Scan for the cell matching the given text and deliver its [X, Y] coordinate at center. 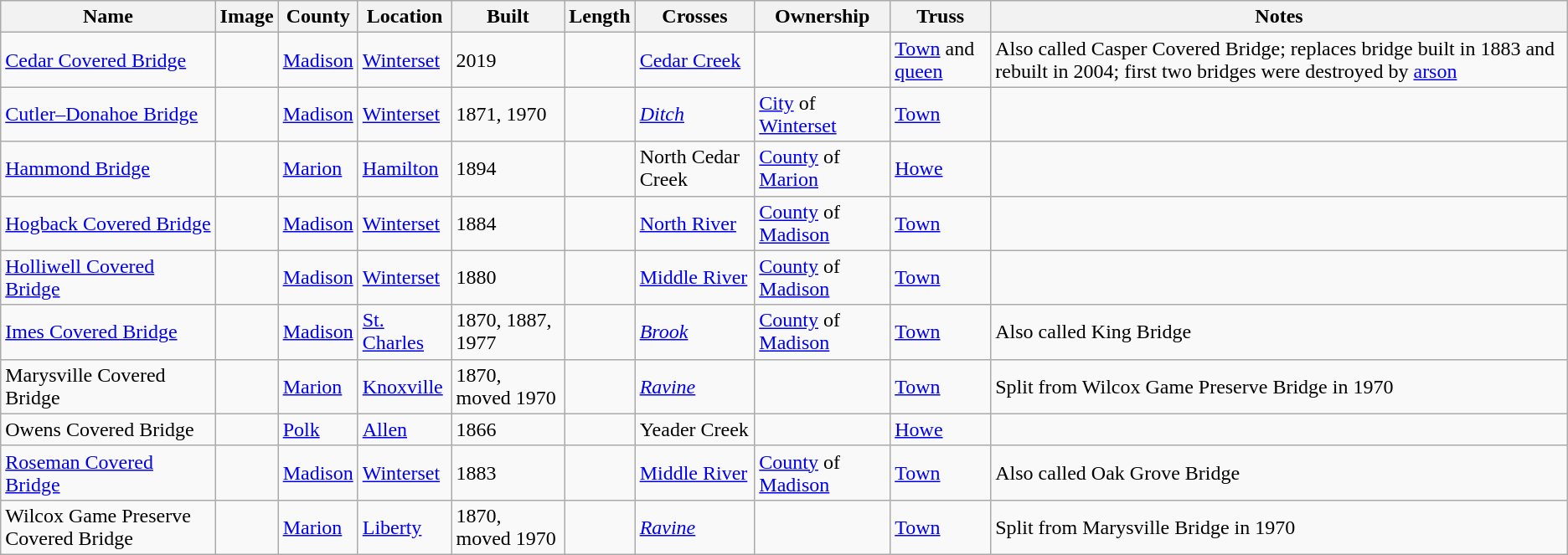
Marysville Covered Bridge [108, 387]
Owens Covered Bridge [108, 429]
Split from Wilcox Game Preserve Bridge in 1970 [1280, 387]
Also called King Bridge [1280, 331]
Ditch [695, 114]
Length [600, 17]
Notes [1280, 17]
North River [695, 223]
County of Marion [823, 169]
Image [246, 17]
Hammond Bridge [108, 169]
Roseman Covered Bridge [108, 472]
City of Winterset [823, 114]
Cedar Covered Bridge [108, 60]
Town and queen [941, 60]
Polk [318, 429]
Yeader Creek [695, 429]
Wilcox Game Preserve Covered Bridge [108, 527]
Ownership [823, 17]
County [318, 17]
North Cedar Creek [695, 169]
1883 [508, 472]
1870, 1887, 1977 [508, 331]
Allen [405, 429]
Split from Marysville Bridge in 1970 [1280, 527]
1884 [508, 223]
Cedar Creek [695, 60]
Cutler–Donahoe Bridge [108, 114]
Holliwell Covered Bridge [108, 278]
Hamilton [405, 169]
1894 [508, 169]
Also called Oak Grove Bridge [1280, 472]
2019 [508, 60]
Location [405, 17]
Name [108, 17]
Hogback Covered Bridge [108, 223]
Brook [695, 331]
1880 [508, 278]
Liberty [405, 527]
Also called Casper Covered Bridge; replaces bridge built in 1883 and rebuilt in 2004; first two bridges were destroyed by arson [1280, 60]
Built [508, 17]
St. Charles [405, 331]
Crosses [695, 17]
Imes Covered Bridge [108, 331]
1866 [508, 429]
Knoxville [405, 387]
Truss [941, 17]
1871, 1970 [508, 114]
